For the text-containing cell, return its midpoint in [X, Y] coordinate format. 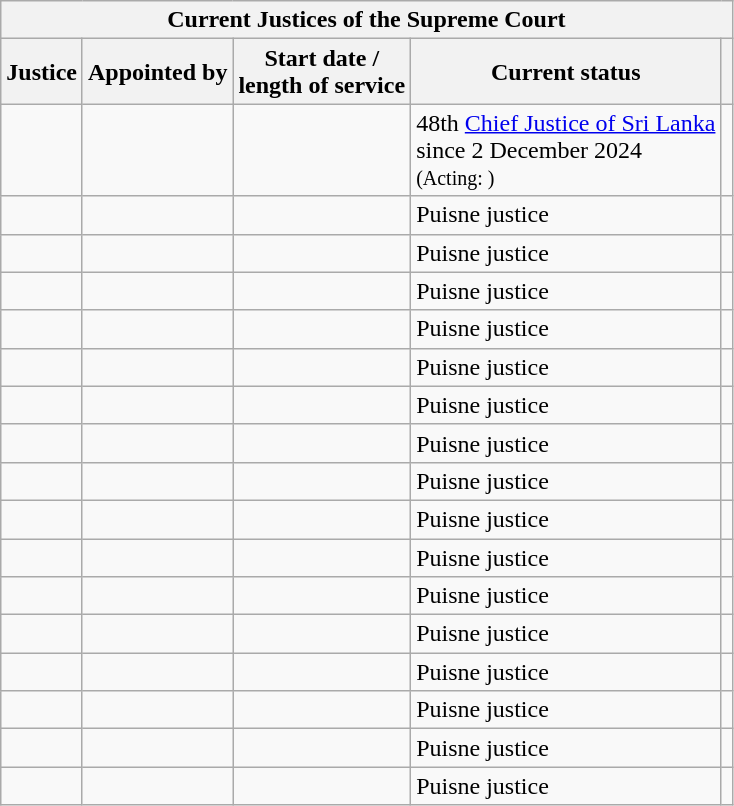
Start date / length of service [322, 72]
Current status [566, 72]
Justice [42, 72]
Current Justices of the Supreme Court [366, 20]
48th Chief Justice of Sri Lanka since 2 December 2024 (Acting: ) [566, 150]
Appointed by [157, 72]
